For the text-containing cell, return its midpoint in (x, y) coordinate format. 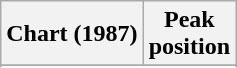
Peakposition (189, 34)
Chart (1987) (72, 34)
